Search for the cell housing the specified text and yield its [X, Y] center coordinate. 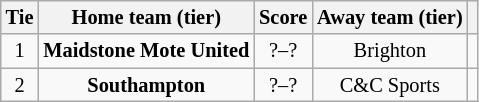
Southampton [146, 85]
C&C Sports [390, 85]
2 [20, 85]
1 [20, 51]
Brighton [390, 51]
Away team (tier) [390, 17]
Home team (tier) [146, 17]
Tie [20, 17]
Score [283, 17]
Maidstone Mote United [146, 51]
